Detect which cell encompasses the target text, then output its (x, y) center coordinate. 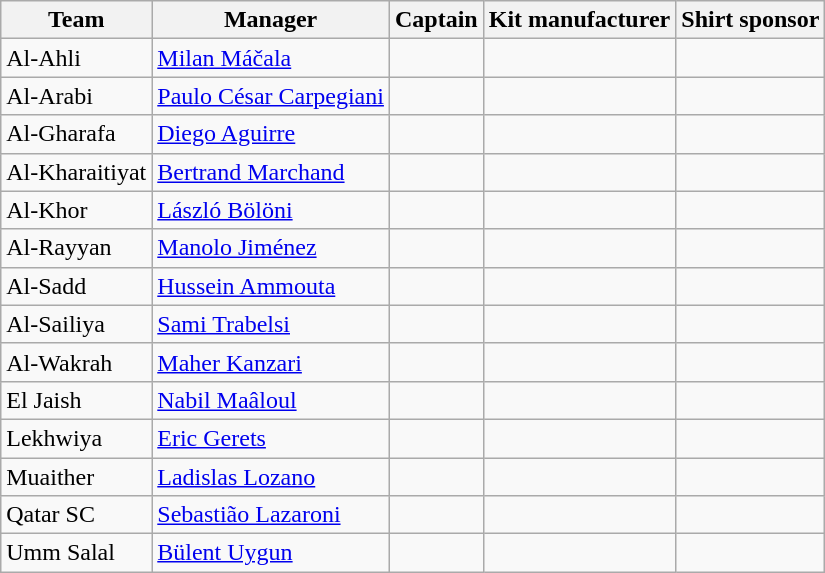
Captain (436, 20)
Al-Sailiya (76, 324)
Al-Kharaitiyat (76, 172)
Sami Trabelsi (271, 324)
Shirt sponsor (750, 20)
Muaither (76, 477)
Team (76, 20)
Hussein Ammouta (271, 286)
Manager (271, 20)
Al-Rayyan (76, 248)
Umm Salal (76, 553)
Lekhwiya (76, 438)
Paulo César Carpegiani (271, 96)
Milan Máčala (271, 58)
Al-Wakrah (76, 362)
Al-Ahli (76, 58)
Al-Khor (76, 210)
Bertrand Marchand (271, 172)
Eric Gerets (271, 438)
Diego Aguirre (271, 134)
Al-Gharafa (76, 134)
Manolo Jiménez (271, 248)
El Jaish (76, 400)
Al-Arabi (76, 96)
Sebastião Lazaroni (271, 515)
Maher Kanzari (271, 362)
Qatar SC (76, 515)
Al-Sadd (76, 286)
Kit manufacturer (580, 20)
László Bölöni (271, 210)
Nabil Maâloul (271, 400)
Ladislas Lozano (271, 477)
Bülent Uygun (271, 553)
